For the text-containing cell, return its midpoint in [x, y] coordinate format. 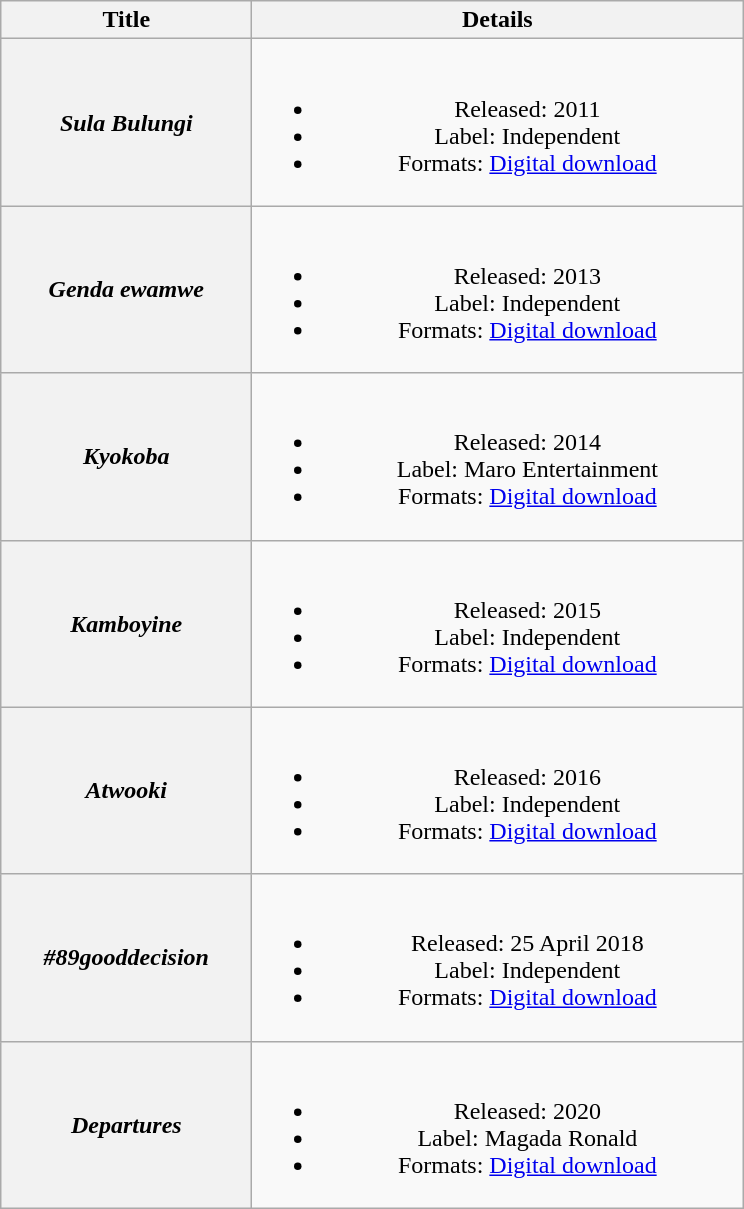
Title [126, 20]
Departures [126, 1124]
Kyokoba [126, 456]
Released: 2013Label: IndependentFormats: Digital download [498, 290]
Sula Bulungi [126, 122]
Released: 2015Label: IndependentFormats: Digital download [498, 624]
Atwooki [126, 790]
Released: 2014Label: Maro EntertainmentFormats: Digital download [498, 456]
Released: 25 April 2018Label: IndependentFormats: Digital download [498, 958]
Released: 2011Label: IndependentFormats: Digital download [498, 122]
Released: 2020Label: Magada RonaldFormats: Digital download [498, 1124]
Details [498, 20]
Genda ewamwe [126, 290]
#89gooddecision [126, 958]
Released: 2016Label: IndependentFormats: Digital download [498, 790]
Kamboyine [126, 624]
